Determine the [X, Y] coordinate at the center of the cell enclosing the given text.  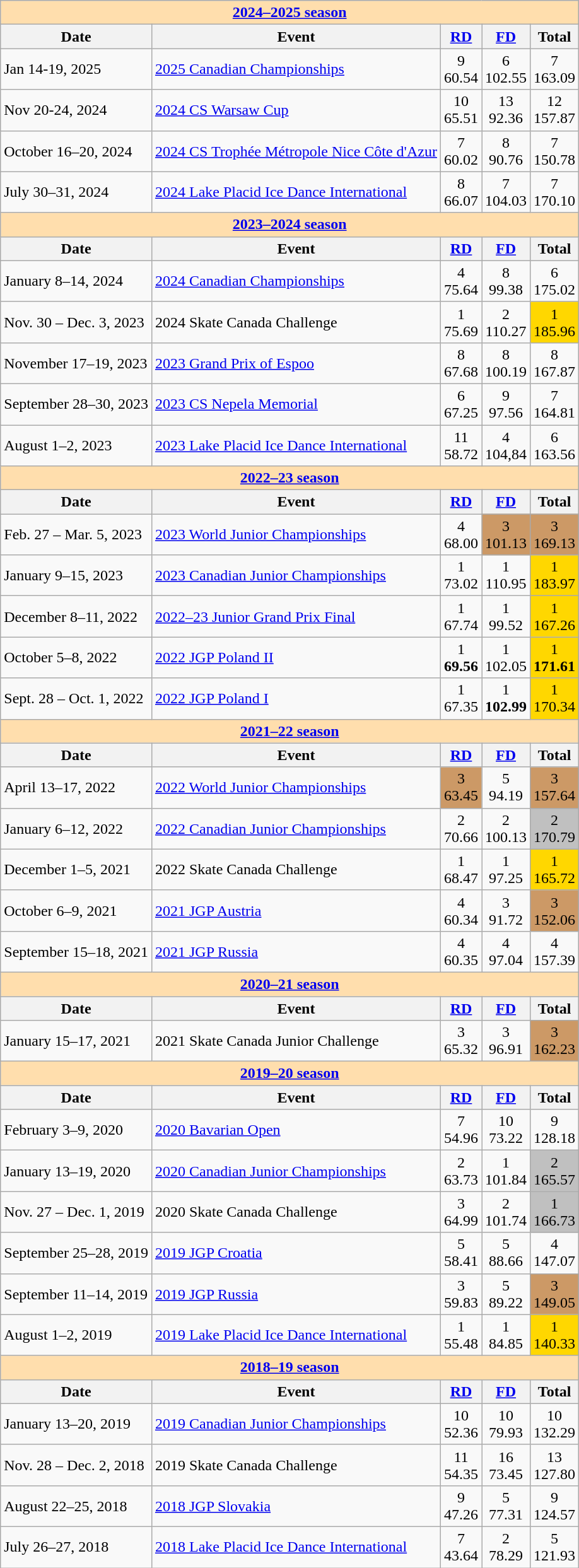
2021 JGP Russia [296, 951]
4 157.39 [555, 951]
3 65.32 [460, 1041]
9 60.54 [460, 69]
3 169.13 [555, 535]
1 185.96 [555, 322]
2 78.29 [506, 1547]
7 43.64 [460, 1547]
2024 CS Trophée Métropole Nice Côte d'Azur [296, 151]
December 1–5, 2021 [76, 869]
1 73.02 [460, 575]
2021–22 season [290, 731]
9 47.26 [460, 1506]
10 132.29 [555, 1424]
January 9–15, 2023 [76, 575]
12 157.87 [555, 110]
Nov. 27 – Dec. 1, 2019 [76, 1212]
2022 Skate Canada Challenge [296, 869]
1 166.73 [555, 1212]
Jan 14-19, 2025 [76, 69]
2 110.27 [506, 322]
December 8–11, 2022 [76, 617]
8 90.76 [506, 151]
3 152.06 [555, 911]
2020 Canadian Junior Championships [296, 1171]
1 102.05 [506, 657]
2023 Canadian Junior Championships [296, 575]
1 101.84 [506, 1171]
October 5–8, 2022 [76, 657]
2022 JGP Poland II [296, 657]
7 104.03 [506, 192]
1 140.33 [555, 1335]
5 89.22 [506, 1294]
4 60.35 [460, 951]
1 84.85 [506, 1335]
September 28–30, 2023 [76, 404]
2022 JGP Poland I [296, 699]
August 1–2, 2019 [76, 1335]
9 124.57 [555, 1506]
November 17–19, 2023 [76, 363]
4 104,84 [506, 445]
1 170.34 [555, 699]
January 15–17, 2021 [76, 1041]
2019 JGP Croatia [296, 1253]
4 68.00 [460, 535]
10 52.36 [460, 1424]
7 54.96 [460, 1130]
1 55.48 [460, 1335]
August 22–25, 2018 [76, 1506]
2024 Lake Placid Ice Dance International [296, 192]
4 75.64 [460, 281]
10 73.22 [506, 1130]
2018 Lake Placid Ice Dance International [296, 1547]
16 73.45 [506, 1465]
6 67.25 [460, 404]
2023 CS Nepela Memorial [296, 404]
2021 Skate Canada Junior Challenge [296, 1041]
7 150.78 [555, 151]
1 99.52 [506, 617]
2022–23 season [290, 478]
2022 World Junior Championships [296, 787]
3 91.72 [506, 911]
8 99.38 [506, 281]
2021 JGP Austria [296, 911]
1 165.72 [555, 869]
January 13–20, 2019 [76, 1424]
5 77.31 [506, 1506]
1 67.74 [460, 617]
February 3–9, 2020 [76, 1130]
1 183.97 [555, 575]
2020 Bavarian Open [296, 1130]
2019 Skate Canada Challenge [296, 1465]
2024 CS Warsaw Cup [296, 110]
2018 JGP Slovakia [296, 1506]
8 167.87 [555, 363]
September 25–28, 2019 [76, 1253]
7 164.81 [555, 404]
6 175.02 [555, 281]
4 147.07 [555, 1253]
2023 Grand Prix of Espoo [296, 363]
2022–23 Junior Grand Prix Final [296, 617]
January 6–12, 2022 [76, 829]
13 92.36 [506, 110]
11 54.35 [460, 1465]
7 60.02 [460, 151]
2018–19 season [290, 1367]
2023 World Junior Championships [296, 535]
1 97.25 [506, 869]
3 149.05 [555, 1294]
1 110.95 [506, 575]
2024 Skate Canada Challenge [296, 322]
3 96.91 [506, 1041]
13 127.80 [555, 1465]
2019 JGP Russia [296, 1294]
5 88.66 [506, 1253]
Nov 20-24, 2024 [76, 110]
1 67.35 [460, 699]
2024–2025 season [290, 13]
3 59.83 [460, 1294]
2 101.74 [506, 1212]
Feb. 27 – Mar. 5, 2023 [76, 535]
9 97.56 [506, 404]
2022 Canadian Junior Championships [296, 829]
September 15–18, 2021 [76, 951]
October 16–20, 2024 [76, 151]
2020 Skate Canada Challenge [296, 1212]
6 102.55 [506, 69]
2019 Canadian Junior Championships [296, 1424]
2019 Lake Placid Ice Dance International [296, 1335]
1 75.69 [460, 322]
3 157.64 [555, 787]
8 66.07 [460, 192]
Nov. 28 – Dec. 2, 2018 [76, 1465]
3 64.99 [460, 1212]
5 121.93 [555, 1547]
August 1–2, 2023 [76, 445]
July 30–31, 2024 [76, 192]
2 165.57 [555, 1171]
5 94.19 [506, 787]
September 11–14, 2019 [76, 1294]
4 97.04 [506, 951]
1 68.47 [460, 869]
5 58.41 [460, 1253]
10 79.93 [506, 1424]
2 70.66 [460, 829]
2 100.13 [506, 829]
2023 Lake Placid Ice Dance International [296, 445]
2023–2024 season [290, 225]
8 67.68 [460, 363]
July 26–27, 2018 [76, 1547]
1 102.99 [506, 699]
4 60.34 [460, 911]
8 100.19 [506, 363]
2025 Canadian Championships [296, 69]
1 69.56 [460, 657]
3 63.45 [460, 787]
7 163.09 [555, 69]
11 58.72 [460, 445]
Sept. 28 – Oct. 1, 2022 [76, 699]
7 170.10 [555, 192]
October 6–9, 2021 [76, 911]
2020–21 season [290, 984]
2024 Canadian Championships [296, 281]
January 13–19, 2020 [76, 1171]
6 163.56 [555, 445]
10 65.51 [460, 110]
2 63.73 [460, 1171]
2019–20 season [290, 1074]
3 101.13 [506, 535]
January 8–14, 2024 [76, 281]
Nov. 30 – Dec. 3, 2023 [76, 322]
1 167.26 [555, 617]
9 128.18 [555, 1130]
3 162.23 [555, 1041]
1 171.61 [555, 657]
2 170.79 [555, 829]
April 13–17, 2022 [76, 787]
